Find where the given text appears and provide that cell's center as [x, y] coordinate. 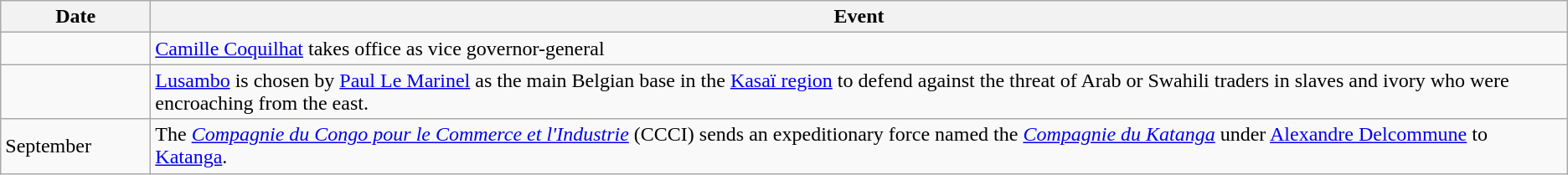
Event [859, 17]
Camille Coquilhat takes office as vice governor-general [859, 49]
September [75, 146]
Date [75, 17]
